Detect which cell encompasses the target text, then output its (x, y) center coordinate. 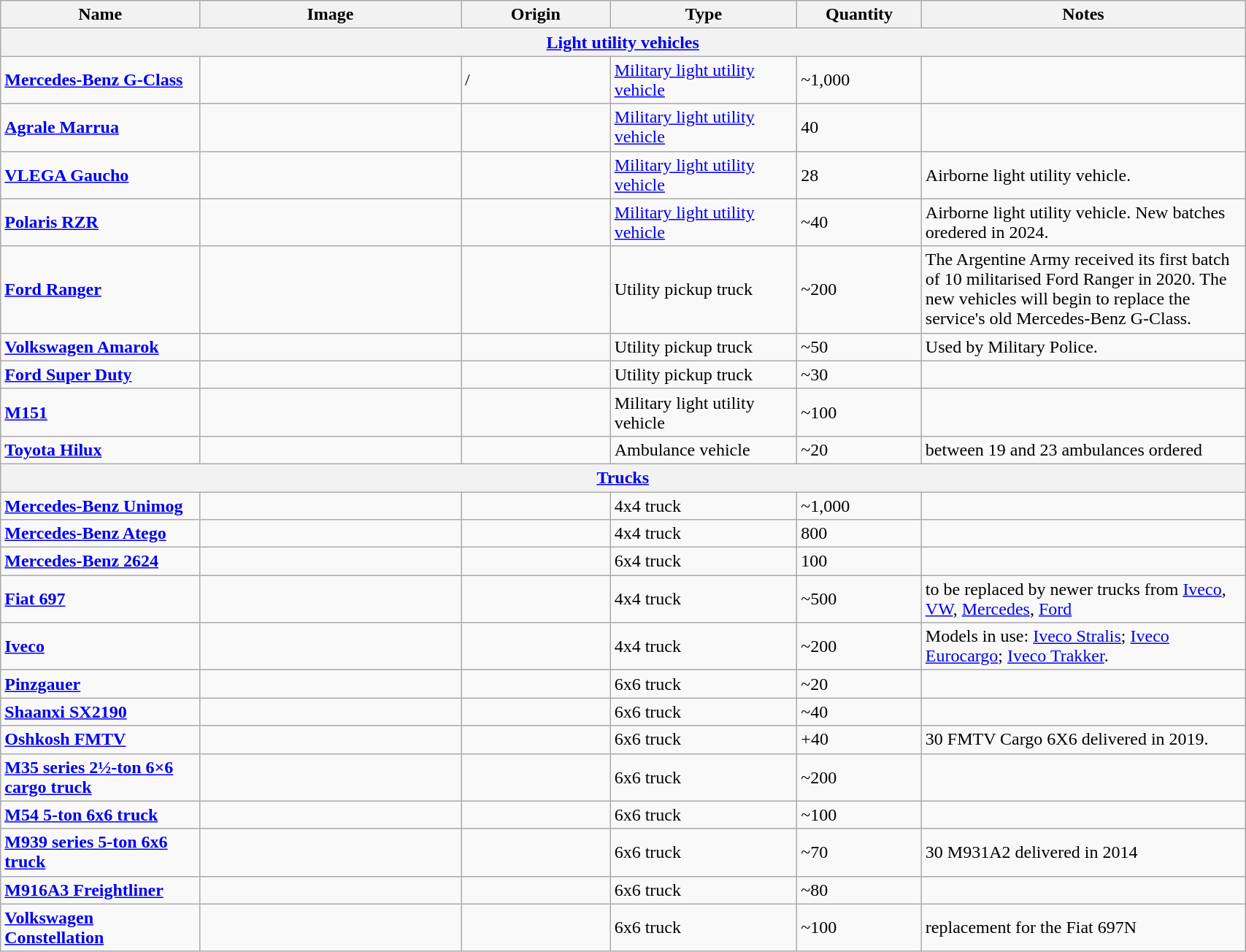
Fiat 697 (101, 599)
Type (704, 15)
M35 series 2½-ton 6×6 cargo truck (101, 777)
Airborne light utility vehicle. New batches oredered in 2024. (1083, 222)
~50 (859, 347)
800 (859, 534)
Airborne light utility vehicle. (1083, 175)
Agrale Marrua (101, 127)
VLEGA Gaucho (101, 175)
Polaris RZR (101, 222)
Name (101, 15)
40 (859, 127)
Ambulance vehicle (704, 450)
M916A3 Freightliner (101, 890)
Toyota Hilux (101, 450)
Quantity (859, 15)
replacement for the Fiat 697N (1083, 927)
Models in use: Iveco Stralis; Iveco Eurocargo; Iveco Trakker. (1083, 647)
+40 (859, 740)
M151 (101, 412)
6x4 truck (704, 561)
Volkswagen Constellation (101, 927)
/ (536, 80)
~70 (859, 853)
Pinzgauer (101, 684)
M939 series 5-ton 6x6 truck (101, 853)
M54 5-ton 6x6 truck (101, 815)
28 (859, 175)
Notes (1083, 15)
Volkswagen Amarok (101, 347)
~80 (859, 890)
Ford Ranger (101, 289)
Mercedes-Benz Atego (101, 534)
30 FMTV Cargo 6X6 delivered in 2019. (1083, 740)
Oshkosh FMTV (101, 740)
Origin (536, 15)
~30 (859, 375)
Mercedes-Benz G-Class (101, 80)
Light utility vehicles (623, 42)
Shaanxi SX2190 (101, 712)
Image (331, 15)
Mercedes-Benz 2624 (101, 561)
between 19 and 23 ambulances ordered (1083, 450)
Used by Military Police. (1083, 347)
30 M931A2 delivered in 2014 (1083, 853)
Iveco (101, 647)
Ford Super Duty (101, 375)
Trucks (623, 477)
~500 (859, 599)
Mercedes-Benz Unimog (101, 506)
100 (859, 561)
to be replaced by newer trucks from Iveco, VW, Mercedes, Ford (1083, 599)
